Return [x, y] of the center of cell containing provided text 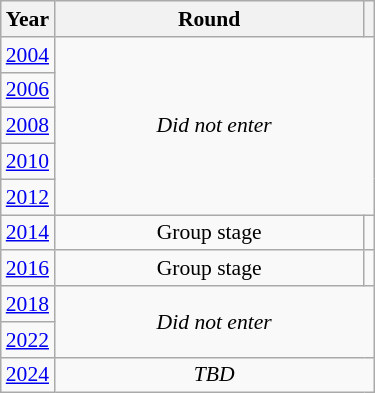
2014 [28, 233]
2010 [28, 162]
2016 [28, 269]
2008 [28, 126]
TBD [214, 375]
2006 [28, 90]
Year [28, 19]
Round [209, 19]
2012 [28, 197]
2018 [28, 304]
2024 [28, 375]
2022 [28, 340]
2004 [28, 55]
